Return (x, y) of the center of cell containing provided text 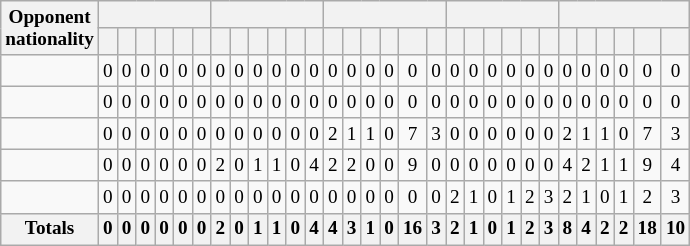
16 (412, 229)
8 (568, 229)
10 (675, 229)
18 (647, 229)
Opponentnationality (50, 28)
Totals (50, 229)
